Determine the (X, Y) coordinate at the center of the cell enclosing the given text.  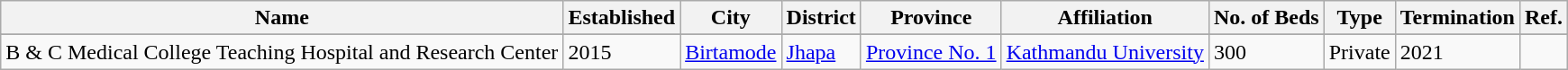
Province No. 1 (931, 52)
No. of Beds (1266, 18)
Ref. (1543, 18)
2021 (1457, 52)
Established (622, 18)
B & C Medical College Teaching Hospital and Research Center (282, 52)
Kathmandu University (1105, 52)
Private (1359, 52)
Termination (1457, 18)
Province (931, 18)
Jhapa (821, 52)
Type (1359, 18)
District (821, 18)
City (731, 18)
300 (1266, 52)
2015 (622, 52)
Name (282, 18)
Affiliation (1105, 18)
Birtamode (731, 52)
